Capture the cell that displays the provided text and extract its (x, y) central coordinate. 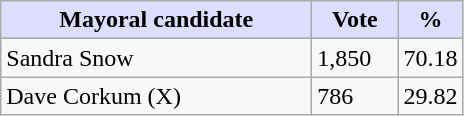
1,850 (355, 58)
Mayoral candidate (156, 20)
Dave Corkum (X) (156, 96)
70.18 (430, 58)
29.82 (430, 96)
% (430, 20)
Sandra Snow (156, 58)
786 (355, 96)
Vote (355, 20)
